From the cell containing the given text, extract its center point as (x, y) coordinate. 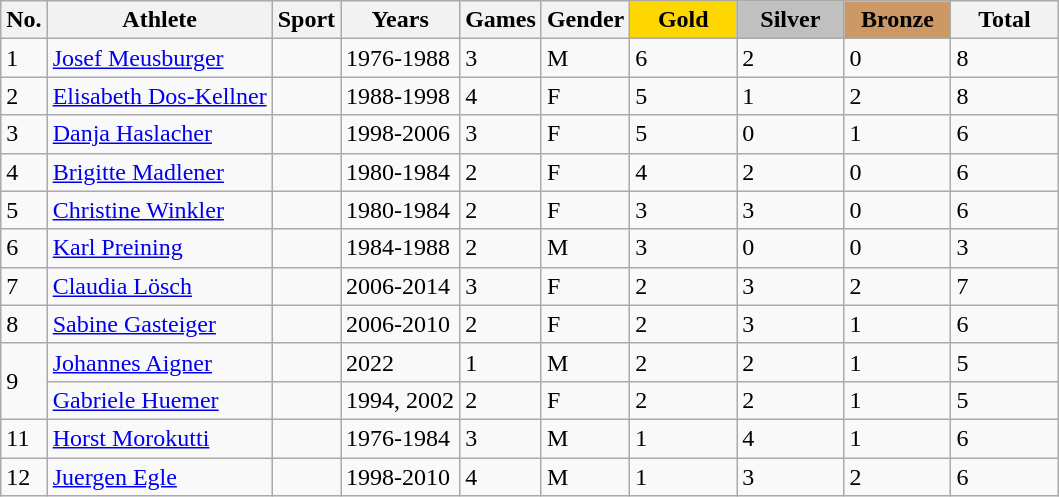
9 (24, 381)
Sabine Gasteiger (160, 324)
Gender (585, 20)
Horst Morokutti (160, 438)
Bronze (898, 20)
Games (501, 20)
Gabriele Huemer (160, 400)
1984-1988 (400, 248)
Years (400, 20)
2006-2010 (400, 324)
Silver (790, 20)
Gold (684, 20)
Total (1004, 20)
11 (24, 438)
Elisabeth Dos-Kellner (160, 96)
Claudia Lösch (160, 286)
Athlete (160, 20)
Karl Preining (160, 248)
1998-2006 (400, 134)
Johannes Aigner (160, 362)
Sport (306, 20)
Brigitte Madlener (160, 172)
1976-1984 (400, 438)
Juergen Egle (160, 477)
1998-2010 (400, 477)
1994, 2002 (400, 400)
Christine Winkler (160, 210)
12 (24, 477)
Josef Meusburger (160, 58)
No. (24, 20)
1976-1988 (400, 58)
1988-1998 (400, 96)
Danja Haslacher (160, 134)
2022 (400, 362)
2006-2014 (400, 286)
